Output the [X, Y] coordinate of the center of the cell containing the given text.  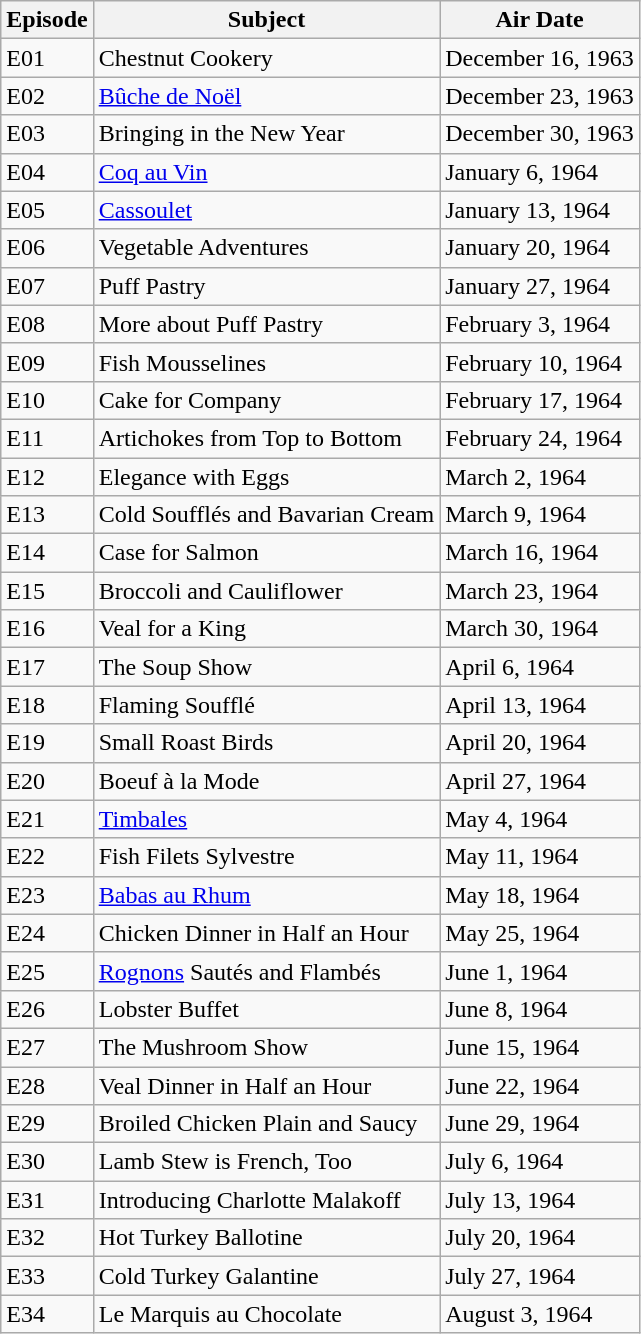
Bûche de Noël [266, 96]
Lobster Buffet [266, 1009]
Fish Mousselines [266, 362]
E02 [47, 96]
E31 [47, 1200]
Small Roast Birds [266, 743]
March 16, 1964 [540, 553]
E24 [47, 933]
E04 [47, 172]
E23 [47, 895]
More about Puff Pastry [266, 324]
Babas au Rhum [266, 895]
E22 [47, 857]
E01 [47, 58]
Flaming Soufflé [266, 705]
E16 [47, 629]
May 18, 1964 [540, 895]
E08 [47, 324]
Chicken Dinner in Half an Hour [266, 933]
January 6, 1964 [540, 172]
January 27, 1964 [540, 286]
July 6, 1964 [540, 1162]
E34 [47, 1314]
E21 [47, 819]
May 11, 1964 [540, 857]
July 20, 1964 [540, 1238]
Case for Salmon [266, 553]
January 20, 1964 [540, 248]
Broccoli and Cauliflower [266, 591]
Episode [47, 20]
February 10, 1964 [540, 362]
E12 [47, 477]
Coq au Vin [266, 172]
E27 [47, 1047]
E33 [47, 1276]
E15 [47, 591]
E10 [47, 400]
July 27, 1964 [540, 1276]
April 20, 1964 [540, 743]
March 9, 1964 [540, 515]
Bringing in the New Year [266, 134]
E26 [47, 1009]
E25 [47, 971]
E13 [47, 515]
Puff Pastry [266, 286]
March 30, 1964 [540, 629]
E03 [47, 134]
Hot Turkey Ballotine [266, 1238]
Timbales [266, 819]
Subject [266, 20]
December 23, 1963 [540, 96]
December 16, 1963 [540, 58]
Cassoulet [266, 210]
Air Date [540, 20]
Cold Soufflés and Bavarian Cream [266, 515]
E28 [47, 1085]
March 23, 1964 [540, 591]
May 25, 1964 [540, 933]
E06 [47, 248]
Chestnut Cookery [266, 58]
April 6, 1964 [540, 667]
Fish Filets Sylvestre [266, 857]
E20 [47, 781]
June 22, 1964 [540, 1085]
Cake for Company [266, 400]
April 27, 1964 [540, 781]
E30 [47, 1162]
Artichokes from Top to Bottom [266, 438]
The Soup Show [266, 667]
Lamb Stew is French, Too [266, 1162]
E07 [47, 286]
Rognons Sautés and Flambés [266, 971]
Vegetable Adventures [266, 248]
May 4, 1964 [540, 819]
E17 [47, 667]
Broiled Chicken Plain and Saucy [266, 1124]
August 3, 1964 [540, 1314]
The Mushroom Show [266, 1047]
July 13, 1964 [540, 1200]
E32 [47, 1238]
E09 [47, 362]
E29 [47, 1124]
Le Marquis au Chocolate [266, 1314]
June 15, 1964 [540, 1047]
Veal for a King [266, 629]
June 8, 1964 [540, 1009]
E18 [47, 705]
E14 [47, 553]
April 13, 1964 [540, 705]
June 1, 1964 [540, 971]
Veal Dinner in Half an Hour [266, 1085]
E19 [47, 743]
Cold Turkey Galantine [266, 1276]
February 3, 1964 [540, 324]
Boeuf à la Mode [266, 781]
E11 [47, 438]
December 30, 1963 [540, 134]
March 2, 1964 [540, 477]
February 24, 1964 [540, 438]
June 29, 1964 [540, 1124]
January 13, 1964 [540, 210]
Elegance with Eggs [266, 477]
Introducing Charlotte Malakoff [266, 1200]
February 17, 1964 [540, 400]
E05 [47, 210]
